Output the [x, y] coordinate of the center of the cell containing the given text.  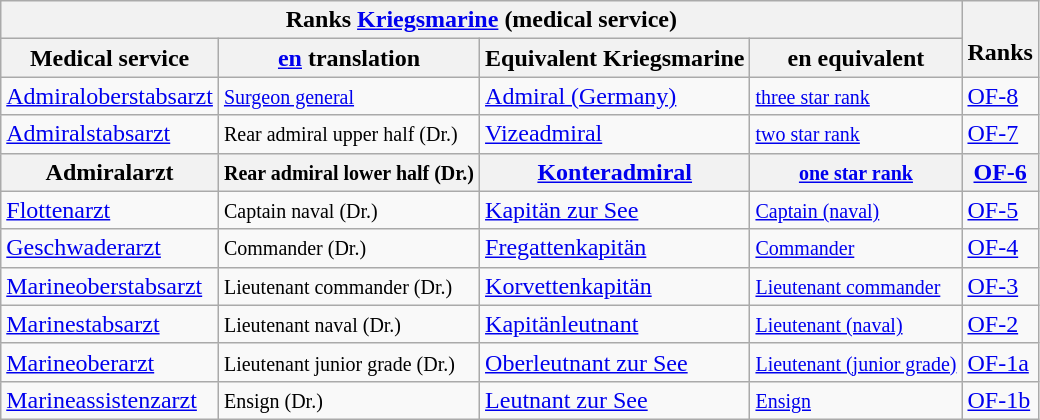
Marineassistenzarzt [110, 400]
Marineoberarzt [110, 362]
OF-3 [1000, 286]
Commander (Dr.) [348, 248]
Medical service [110, 58]
Ensign [856, 400]
one star rank [856, 172]
Leutnant zur See [615, 400]
Lieutenant junior grade (Dr.) [348, 362]
Lieutenant (naval) [856, 324]
Ranks [1000, 39]
Equivalent Kriegsmarine [615, 58]
two star rank [856, 134]
Surgeon general [348, 96]
Flottenarzt [110, 210]
Fregattenkapitän [615, 248]
OF-8 [1000, 96]
Lieutenant commander (Dr.) [348, 286]
en translation [348, 58]
Oberleutnant zur See [615, 362]
OF-1a [1000, 362]
Lieutenant naval (Dr.) [348, 324]
Commander [856, 248]
Admiral (Germany) [615, 96]
Rear admiral upper half (Dr.) [348, 134]
three star rank [856, 96]
Marinestabsarzt [110, 324]
en equivalent [856, 58]
Rear admiral lower half (Dr.) [348, 172]
Admiralstabsarzt [110, 134]
Admiralarzt [110, 172]
Kapitän zur See [615, 210]
Ensign (Dr.) [348, 400]
Captain (naval) [856, 210]
Marineoberstabsarzt [110, 286]
Lieutenant commander [856, 286]
Captain naval (Dr.) [348, 210]
OF-2 [1000, 324]
Kapitänleutnant [615, 324]
Konteradmiral [615, 172]
Vizeadmiral [615, 134]
Korvettenkapitän [615, 286]
OF-4 [1000, 248]
Geschwaderarzt [110, 248]
Lieutenant (junior grade) [856, 362]
OF-1b [1000, 400]
OF-7 [1000, 134]
Ranks Kriegsmarine (medical service) [482, 20]
OF-6 [1000, 172]
OF-5 [1000, 210]
Admiraloberstabsarzt [110, 96]
